Pinpoint the cell where the given text exists, returning its (x, y) midpoint coordinate. 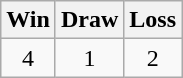
4 (28, 58)
Draw (89, 20)
Win (28, 20)
2 (153, 58)
1 (89, 58)
Loss (153, 20)
